Detect which cell encompasses the target text, then output its (x, y) center coordinate. 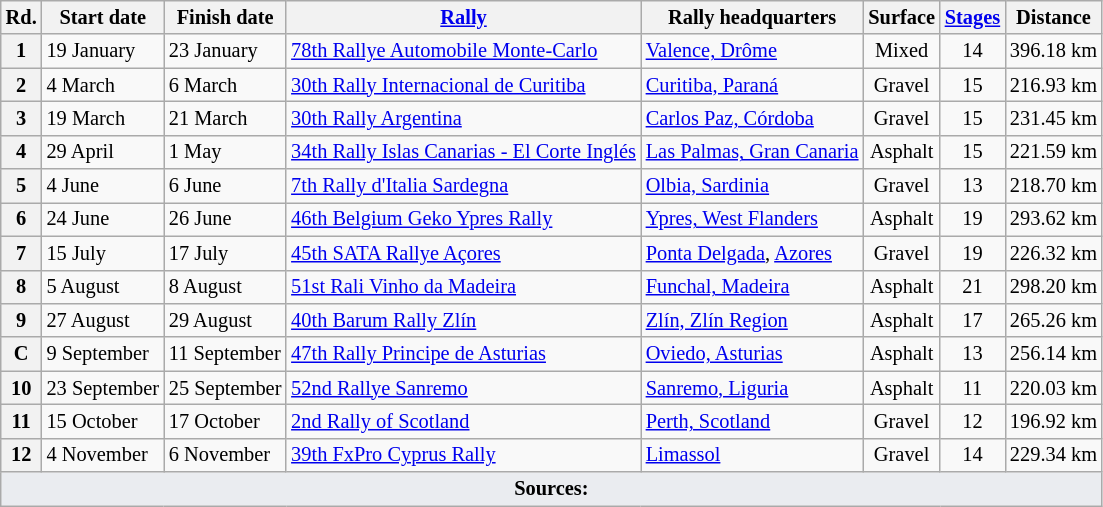
Sources: (552, 489)
Rally (464, 17)
1 May (225, 152)
30th Rally Internacional de Curitiba (464, 85)
5 (22, 186)
7 (22, 253)
Stages (972, 17)
Funchal, Madeira (752, 287)
52nd Rallye Sanremo (464, 388)
Finish date (225, 17)
46th Belgium Geko Ypres Rally (464, 219)
6 March (225, 85)
Valence, Drôme (752, 51)
226.32 km (1054, 253)
Limassol (752, 455)
78th Rallye Automobile Monte-Carlo (464, 51)
40th Barum Rally Zlín (464, 320)
229.34 km (1054, 455)
Distance (1054, 17)
256.14 km (1054, 354)
Oviedo, Asturias (752, 354)
218.70 km (1054, 186)
15 October (103, 421)
47th Rally Principe de Asturias (464, 354)
6 (22, 219)
39th FxPro Cyprus Rally (464, 455)
C (22, 354)
216.93 km (1054, 85)
19 March (103, 118)
4 (22, 152)
34th Rally Islas Canarias - El Corte Inglés (464, 152)
Rd. (22, 17)
27 August (103, 320)
4 June (103, 186)
Zlín, Zlín Region (752, 320)
6 November (225, 455)
19 January (103, 51)
30th Rally Argentina (464, 118)
Olbia, Sardinia (752, 186)
8 (22, 287)
196.92 km (1054, 421)
29 April (103, 152)
6 June (225, 186)
Carlos Paz, Córdoba (752, 118)
265.26 km (1054, 320)
4 November (103, 455)
Mixed (901, 51)
293.62 km (1054, 219)
51st Rali Vinho da Madeira (464, 287)
Start date (103, 17)
17 July (225, 253)
Las Palmas, Gran Canaria (752, 152)
7th Rally d'Italia Sardegna (464, 186)
5 August (103, 287)
9 (22, 320)
11 September (225, 354)
Ypres, West Flanders (752, 219)
Curitiba, Paraná (752, 85)
9 September (103, 354)
Sanremo, Liguria (752, 388)
220.03 km (1054, 388)
29 August (225, 320)
8 August (225, 287)
21 (972, 287)
4 March (103, 85)
10 (22, 388)
Surface (901, 17)
3 (22, 118)
15 July (103, 253)
26 June (225, 219)
1 (22, 51)
17 October (225, 421)
Ponta Delgada, Azores (752, 253)
2nd Rally of Scotland (464, 421)
23 January (225, 51)
25 September (225, 388)
23 September (103, 388)
Rally headquarters (752, 17)
Perth, Scotland (752, 421)
45th SATA Rallye Açores (464, 253)
231.45 km (1054, 118)
24 June (103, 219)
17 (972, 320)
396.18 km (1054, 51)
21 March (225, 118)
298.20 km (1054, 287)
2 (22, 85)
221.59 km (1054, 152)
